Locate the cell with the specified text and output its (x, y) center coordinate. 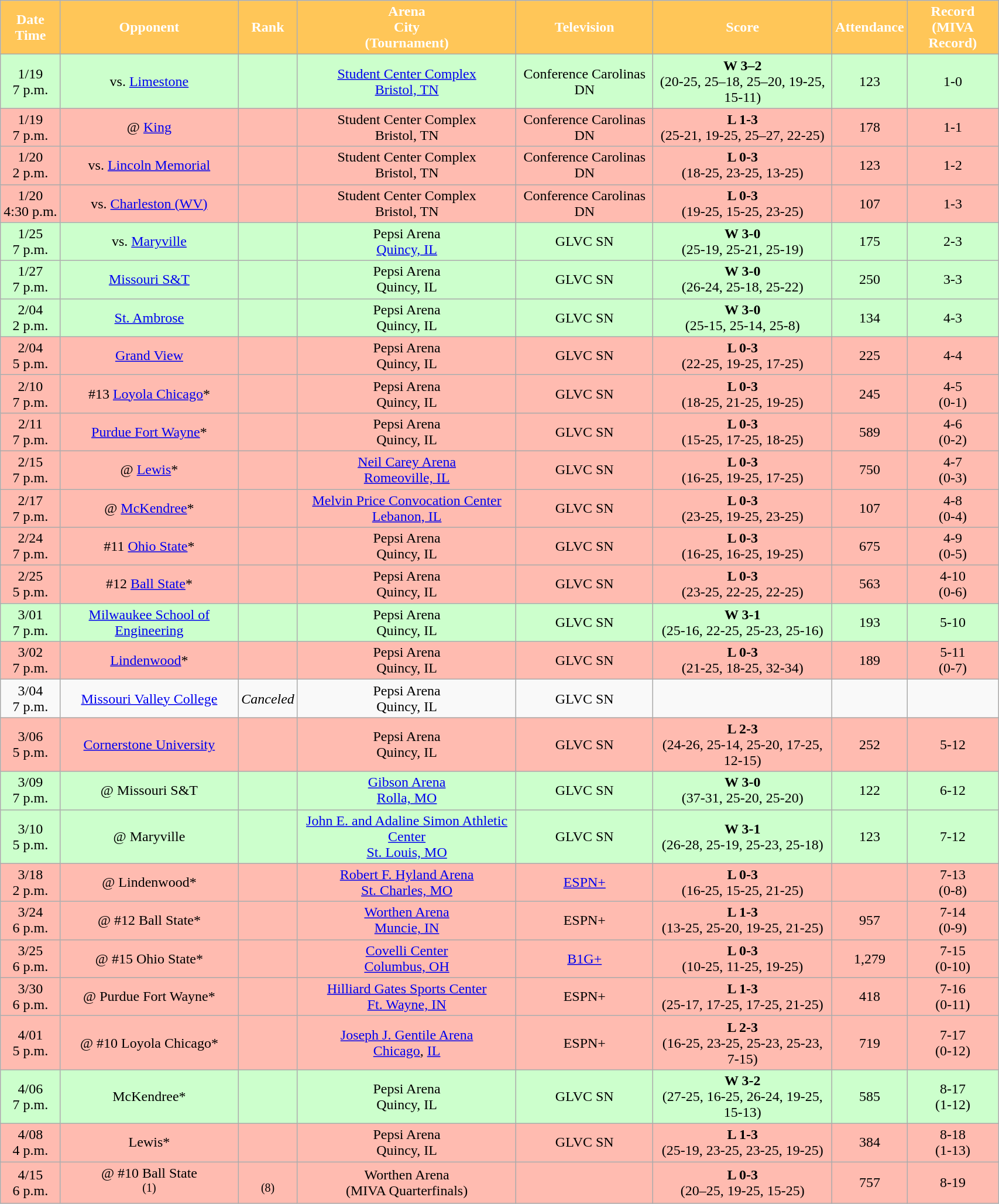
250 (870, 280)
Gibson ArenaRolla, MO (406, 790)
2/255 p.m. (30, 584)
L 0-3(18-25, 21-25, 19-25) (743, 393)
Missouri Valley College (149, 699)
384 (870, 1143)
DateTime (30, 28)
W 3-0(25-19, 25-21, 25-19) (743, 241)
2/177 p.m. (30, 508)
vs. Limestone (149, 81)
B1G+ (585, 959)
@ Lindenwood* (149, 883)
Joseph J. Gentile ArenaChicago, IL (406, 1042)
@ Maryville (149, 836)
5-11(0-7) (953, 660)
1-0 (953, 81)
L 0-3(10-25, 11-25, 19-25) (743, 959)
1/277 p.m. (30, 280)
193 (870, 623)
@ Lewis* (149, 469)
5-10 (953, 623)
@ #12 Ball State* (149, 920)
2/157 p.m. (30, 469)
3/182 p.m. (30, 883)
L 1-3(25-21, 19-25, 25–27, 22-25) (743, 128)
4-5(0-1) (953, 393)
Canceled (268, 699)
L 0-3(23-25, 22-25, 22-25) (743, 584)
1/257 p.m. (30, 241)
563 (870, 584)
1/202 p.m. (30, 165)
4-10(0-6) (953, 584)
719 (870, 1042)
418 (870, 996)
Attendance (870, 28)
4-7(0-3) (953, 469)
L 0-3(23-25, 19-25, 23-25) (743, 508)
Purdue Fort Wayne* (149, 432)
Worthen Arena(MIVA Quarterfinals) (406, 1182)
178 (870, 128)
L 2-3(24-26, 25-14, 25-20, 17-25, 12-15) (743, 745)
3/017 p.m. (30, 623)
4-9(0-5) (953, 547)
McKendree* (149, 1096)
7-16(0-11) (953, 996)
#11 Ohio State* (149, 547)
2/247 p.m. (30, 547)
6-12 (953, 790)
1,279 (870, 959)
@ Purdue Fort Wayne* (149, 996)
L 0-3(18-25, 23-25, 13-25) (743, 165)
Melvin Price Convocation CenterLebanon, IL (406, 508)
3/047 p.m. (30, 699)
Television (585, 28)
7-12 (953, 836)
ArenaCity(Tournament) (406, 28)
4/067 p.m. (30, 1096)
@ King (149, 128)
245 (870, 393)
4-3 (953, 317)
1-3 (953, 204)
L 1-3(25-17, 17-25, 17-25, 21-25) (743, 996)
Hilliard Gates Sports CenterFt. Wayne, IN (406, 996)
vs. Lincoln Memorial (149, 165)
John E. and Adaline Simon Athletic CenterSt. Louis, MO (406, 836)
St. Ambrose (149, 317)
3/105 p.m. (30, 836)
Opponent (149, 28)
Cornerstone University (149, 745)
Covelli CenterColumbus, OH (406, 959)
957 (870, 920)
Record(MIVA Record) (953, 28)
Grand View (149, 356)
5-12 (953, 745)
252 (870, 745)
3/097 p.m. (30, 790)
175 (870, 241)
Milwaukee School of Engineering (149, 623)
W 3–2(20-25, 25–18, 25–20, 19-25, 15-11) (743, 81)
#13 Loyola Chicago* (149, 393)
4/084 p.m. (30, 1143)
vs. Maryville (149, 241)
1-1 (953, 128)
2/117 p.m. (30, 432)
675 (870, 547)
@ #10 Ball State (1) (149, 1182)
589 (870, 432)
4/015 p.m. (30, 1042)
4-6(0-2) (953, 432)
L 0-3(16-25, 15-25, 21-25) (743, 883)
L 0-3(15-25, 17-25, 18-25) (743, 432)
Robert F. Hyland ArenaSt. Charles, MO (406, 883)
W 3-1(26-28, 25-19, 25-23, 25-18) (743, 836)
3/027 p.m. (30, 660)
L 0-3(20–25, 19-25, 15-25) (743, 1182)
Worthen ArenaMuncie, IN (406, 920)
L 0-3(22-25, 19-25, 17-25) (743, 356)
L 0-3(19-25, 15-25, 23-25) (743, 204)
Neil Carey ArenaRomeoville, IL (406, 469)
7-13(0-8) (953, 883)
585 (870, 1096)
Score (743, 28)
@ #15 Ohio State* (149, 959)
W 3-2(27-25, 16-25, 26-24, 19-25, 15-13) (743, 1096)
3-3 (953, 280)
@ McKendree* (149, 508)
L 0-3(16-25, 19-25, 17-25) (743, 469)
1/204:30 p.m. (30, 204)
2/042 p.m. (30, 317)
122 (870, 790)
vs. Charleston (WV) (149, 204)
2/107 p.m. (30, 393)
L 1-3(25-19, 23-25, 23-25, 19-25) (743, 1143)
7-17(0-12) (953, 1042)
8-18(1-13) (953, 1143)
L 0-3(16-25, 16-25, 19-25) (743, 547)
W 3-1(25-16, 22-25, 25-23, 25-16) (743, 623)
4-8(0-4) (953, 508)
4/156 p.m. (30, 1182)
134 (870, 317)
4-4 (953, 356)
3/065 p.m. (30, 745)
Lindenwood* (149, 660)
Missouri S&T (149, 280)
2-3 (953, 241)
1-2 (953, 165)
750 (870, 469)
W 3-0(25-15, 25-14, 25-8) (743, 317)
L 2-3(16-25, 23-25, 25-23, 25-23, 7-15) (743, 1042)
#12 Ball State* (149, 584)
(8) (268, 1182)
L 1-3(13-25, 25-20, 19-25, 21-25) (743, 920)
2/045 p.m. (30, 356)
W 3-0(37-31, 25-20, 25-20) (743, 790)
7-15(0-10) (953, 959)
225 (870, 356)
Rank (268, 28)
@ #10 Loyola Chicago* (149, 1042)
3/246 p.m. (30, 920)
8-17(1-12) (953, 1096)
8-19 (953, 1182)
L 0-3(21-25, 18-25, 32-34) (743, 660)
Lewis* (149, 1143)
@ Missouri S&T (149, 790)
189 (870, 660)
3/256 p.m. (30, 959)
3/306 p.m. (30, 996)
W 3-0(26-24, 25-18, 25-22) (743, 280)
757 (870, 1182)
7-14(0-9) (953, 920)
